Return (X, Y) of the center of cell containing provided text 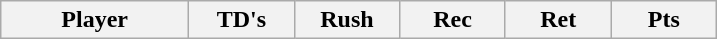
Ret (558, 20)
Rush (347, 20)
Pts (664, 20)
Player (95, 20)
Rec (453, 20)
TD's (242, 20)
